Return [X, Y] of the center of cell containing provided text 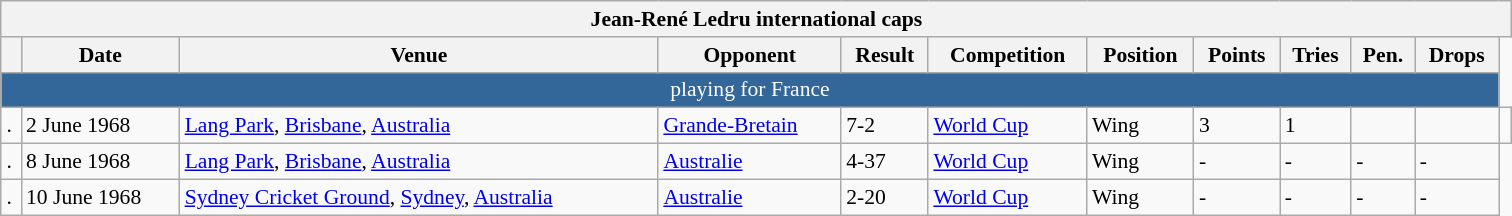
playing for France [750, 90]
Jean-René Ledru international caps [756, 19]
7-2 [884, 126]
Result [884, 55]
Opponent [750, 55]
10 June 1968 [100, 197]
Grande-Bretain [750, 126]
Venue [420, 55]
3 [1237, 126]
Date [100, 55]
Sydney Cricket Ground, Sydney, Australia [420, 197]
Points [1237, 55]
4-37 [884, 162]
8 June 1968 [100, 162]
Drops [1457, 55]
Tries [1316, 55]
Position [1140, 55]
2-20 [884, 197]
2 June 1968 [100, 126]
Competition [1008, 55]
Pen. [1383, 55]
1 [1316, 126]
